From the cell containing the given text, extract its center point as [X, Y] coordinate. 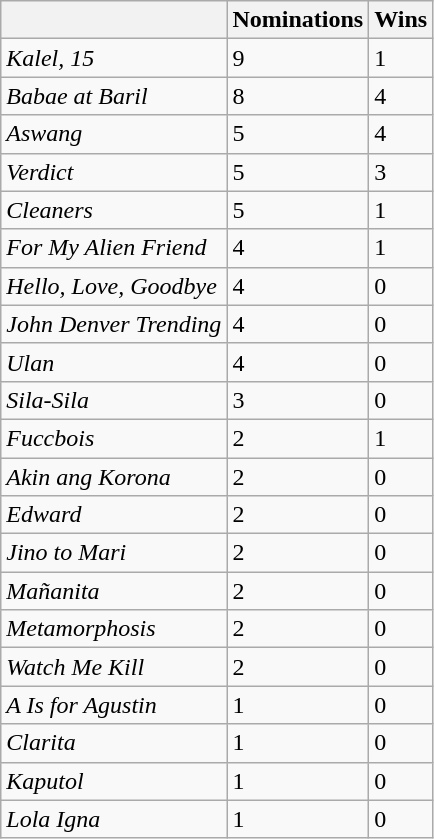
Cleaners [114, 210]
Verdict [114, 172]
Jino to Mari [114, 553]
Watch Me Kill [114, 667]
Hello, Love, Goodbye [114, 286]
Kaputol [114, 781]
Kalel, 15 [114, 58]
Wins [401, 20]
Fuccbois [114, 438]
Akin ang Korona [114, 477]
Mañanita [114, 591]
Lola Igna [114, 819]
8 [298, 96]
For My Alien Friend [114, 248]
Edward [114, 515]
Sila-Sila [114, 400]
John Denver Trending [114, 324]
9 [298, 58]
Aswang [114, 134]
Clarita [114, 743]
Metamorphosis [114, 629]
A Is for Agustin [114, 705]
Babae at Baril [114, 96]
Nominations [298, 20]
Ulan [114, 362]
